Detect which cell encompasses the target text, then output its (X, Y) center coordinate. 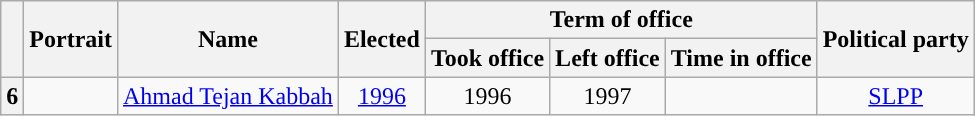
Ahmad Tejan Kabbah (228, 96)
Elected (382, 39)
6 (12, 96)
Term of office (621, 20)
Took office (487, 58)
Political party (896, 39)
Name (228, 39)
1997 (608, 96)
Portrait (71, 39)
Time in office (741, 58)
Left office (608, 58)
SLPP (896, 96)
